Detect which cell encompasses the target text, then output its (X, Y) center coordinate. 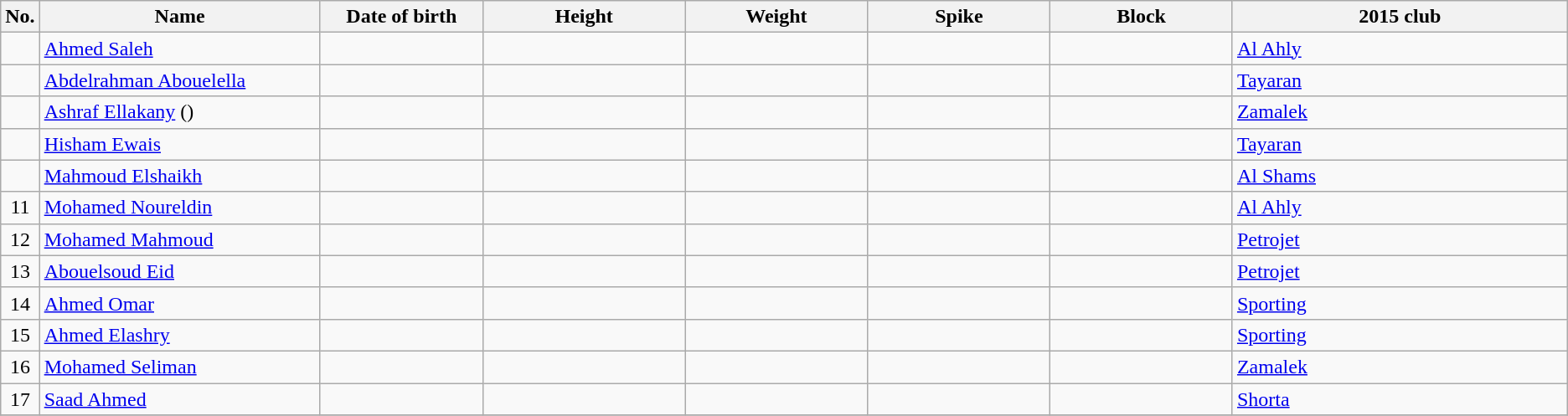
Ahmed Elashry (179, 335)
17 (20, 399)
Mohamed Seliman (179, 367)
Date of birth (402, 17)
Abdelrahman Abouelella (179, 80)
Al Shams (1400, 176)
11 (20, 208)
Mohamed Noureldin (179, 208)
15 (20, 335)
Mohamed Mahmoud (179, 239)
Hisham Ewais (179, 144)
13 (20, 271)
Weight (777, 17)
Ahmed Omar (179, 303)
Height (585, 17)
Saad Ahmed (179, 399)
16 (20, 367)
Ahmed Saleh (179, 49)
Block (1142, 17)
No. (20, 17)
Mahmoud Elshaikh (179, 176)
12 (20, 239)
Ashraf Ellakany () (179, 112)
Name (179, 17)
Shorta (1400, 399)
Abouelsoud Eid (179, 271)
2015 club (1400, 17)
14 (20, 303)
Spike (959, 17)
